Capture the cell that displays the provided text and extract its (x, y) central coordinate. 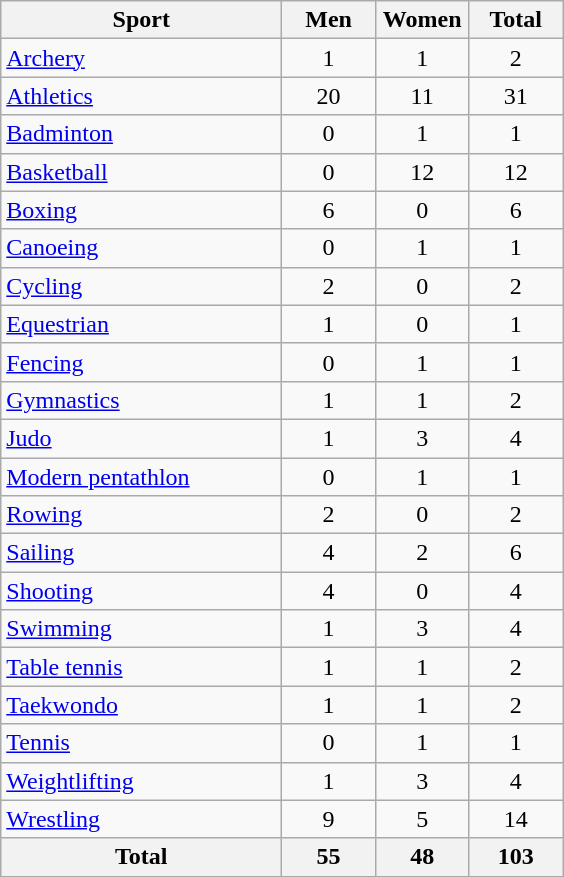
Boxing (142, 210)
103 (516, 857)
Tennis (142, 743)
Archery (142, 58)
Shooting (142, 591)
Men (329, 20)
14 (516, 819)
5 (422, 819)
Badminton (142, 134)
Fencing (142, 362)
55 (329, 857)
Cycling (142, 286)
Canoeing (142, 248)
Taekwondo (142, 705)
Judo (142, 438)
11 (422, 96)
Sport (142, 20)
20 (329, 96)
Sailing (142, 553)
Modern pentathlon (142, 477)
Equestrian (142, 324)
Weightlifting (142, 781)
Women (422, 20)
31 (516, 96)
Athletics (142, 96)
Rowing (142, 515)
Wrestling (142, 819)
Table tennis (142, 667)
9 (329, 819)
Swimming (142, 629)
Basketball (142, 172)
48 (422, 857)
Gymnastics (142, 400)
